Locate the cell with the specified text and output its (x, y) center coordinate. 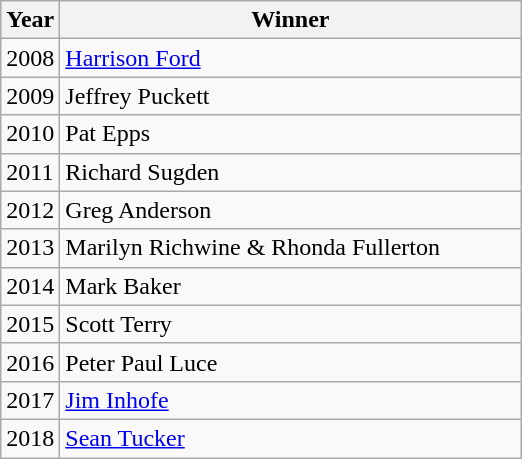
Marilyn Richwine & Rhonda Fullerton (290, 248)
2012 (30, 210)
Harrison Ford (290, 58)
Peter Paul Luce (290, 362)
Scott Terry (290, 324)
2009 (30, 96)
2016 (30, 362)
Jim Inhofe (290, 400)
Richard Sugden (290, 172)
2014 (30, 286)
Jeffrey Puckett (290, 96)
Pat Epps (290, 134)
2008 (30, 58)
Winner (290, 20)
Sean Tucker (290, 438)
Year (30, 20)
2010 (30, 134)
2013 (30, 248)
2011 (30, 172)
2018 (30, 438)
2015 (30, 324)
Greg Anderson (290, 210)
Mark Baker (290, 286)
2017 (30, 400)
